For the text-containing cell, return its midpoint in [X, Y] coordinate format. 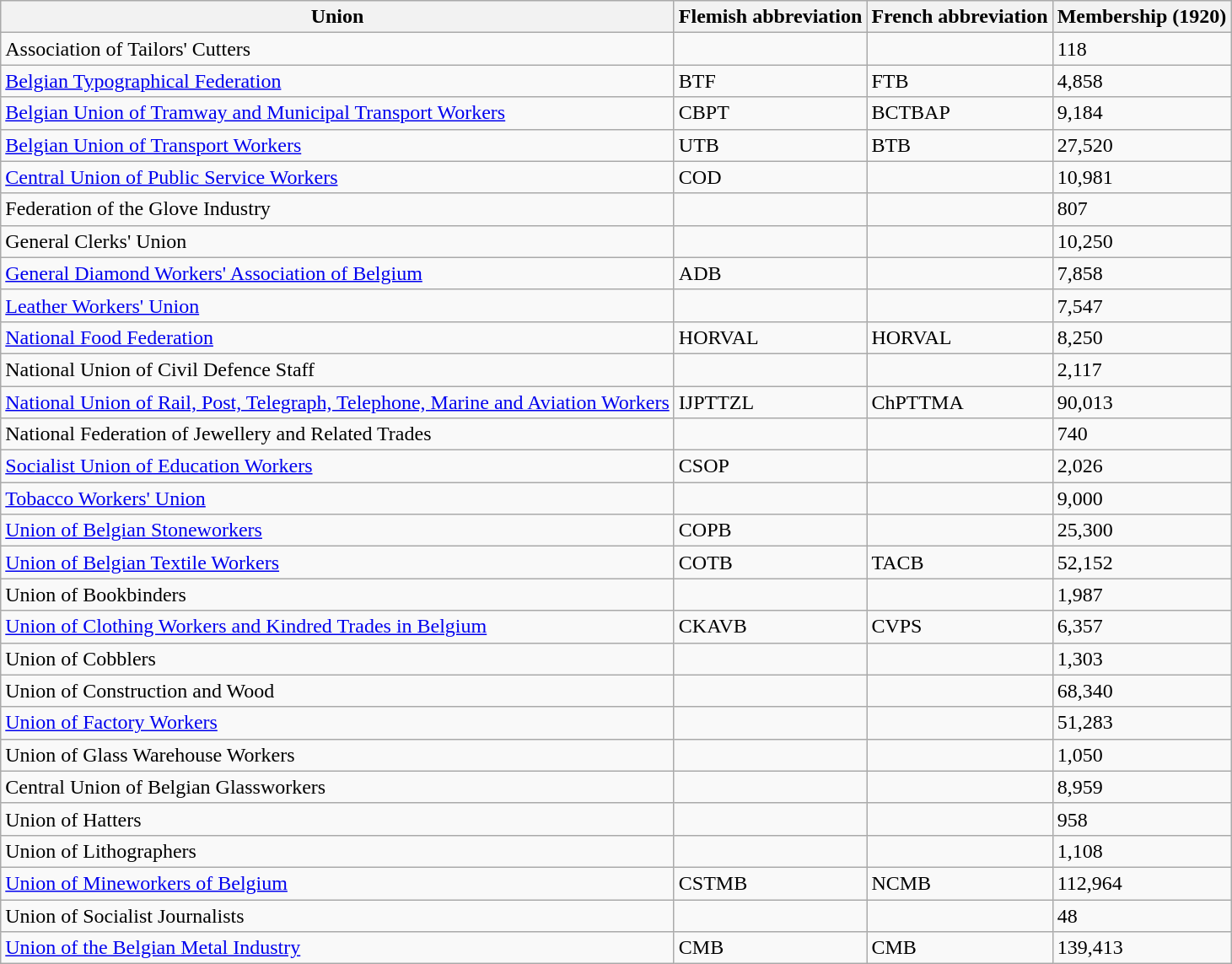
CSTMB [771, 883]
BCTBAP [960, 113]
1,108 [1142, 851]
Union of the Belgian Metal Industry [337, 948]
Union of Bookbinders [337, 595]
Union of Mineworkers of Belgium [337, 883]
Union [337, 17]
Association of Tailors' Cutters [337, 49]
Socialist Union of Education Workers [337, 466]
BTF [771, 81]
General Diamond Workers' Association of Belgium [337, 273]
Union of Belgian Stoneworkers [337, 530]
9,000 [1142, 498]
7,547 [1142, 305]
TACB [960, 563]
27,520 [1142, 145]
Federation of the Glove Industry [337, 209]
1,303 [1142, 659]
10,981 [1142, 177]
Belgian Union of Tramway and Municipal Transport Workers [337, 113]
CVPS [960, 627]
Union of Belgian Textile Workers [337, 563]
Belgian Union of Transport Workers [337, 145]
68,340 [1142, 691]
118 [1142, 49]
7,858 [1142, 273]
Central Union of Belgian Glassworkers [337, 787]
National Union of Civil Defence Staff [337, 369]
Union of Construction and Wood [337, 691]
NCMB [960, 883]
25,300 [1142, 530]
Union of Hatters [337, 819]
740 [1142, 434]
112,964 [1142, 883]
958 [1142, 819]
Belgian Typographical Federation [337, 81]
6,357 [1142, 627]
Union of Clothing Workers and Kindred Trades in Belgium [337, 627]
COPB [771, 530]
COTB [771, 563]
1,050 [1142, 755]
ADB [771, 273]
CBPT [771, 113]
Union of Cobblers [337, 659]
Union of Factory Workers [337, 723]
FTB [960, 81]
BTB [960, 145]
8,250 [1142, 337]
UTB [771, 145]
Union of Lithographers [337, 851]
48 [1142, 915]
52,152 [1142, 563]
807 [1142, 209]
National Food Federation [337, 337]
CKAVB [771, 627]
Union of Socialist Journalists [337, 915]
8,959 [1142, 787]
CSOP [771, 466]
Leather Workers' Union [337, 305]
National Federation of Jewellery and Related Trades [337, 434]
4,858 [1142, 81]
10,250 [1142, 241]
Flemish abbreviation [771, 17]
COD [771, 177]
French abbreviation [960, 17]
2,117 [1142, 369]
Union of Glass Warehouse Workers [337, 755]
National Union of Rail, Post, Telegraph, Telephone, Marine and Aviation Workers [337, 402]
ChPTTMA [960, 402]
1,987 [1142, 595]
IJPTTZL [771, 402]
139,413 [1142, 948]
Membership (1920) [1142, 17]
Central Union of Public Service Workers [337, 177]
2,026 [1142, 466]
90,013 [1142, 402]
9,184 [1142, 113]
Tobacco Workers' Union [337, 498]
51,283 [1142, 723]
General Clerks' Union [337, 241]
